Locate the cell with the specified text and output its (x, y) center coordinate. 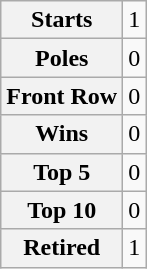
Top 10 (62, 210)
Front Row (62, 96)
Wins (62, 134)
Retired (62, 248)
Top 5 (62, 172)
Poles (62, 58)
Starts (62, 20)
